Determine the (x, y) coordinate at the center of the cell enclosing the given text.  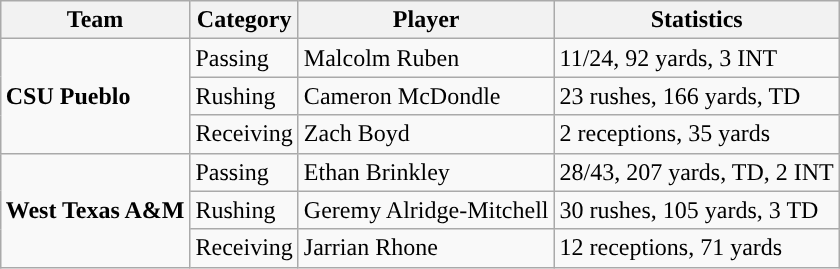
2 receptions, 35 yards (696, 134)
Ethan Brinkley (426, 172)
Statistics (696, 20)
28/43, 207 yards, TD, 2 INT (696, 172)
CSU Pueblo (95, 96)
Player (426, 20)
Geremy Alridge-Mitchell (426, 210)
Zach Boyd (426, 134)
Category (244, 20)
Cameron McDondle (426, 96)
12 receptions, 71 yards (696, 248)
Team (95, 20)
Jarrian Rhone (426, 248)
23 rushes, 166 yards, TD (696, 96)
11/24, 92 yards, 3 INT (696, 58)
30 rushes, 105 yards, 3 TD (696, 210)
West Texas A&M (95, 210)
Malcolm Ruben (426, 58)
